For the text-containing cell, return its midpoint in (X, Y) coordinate format. 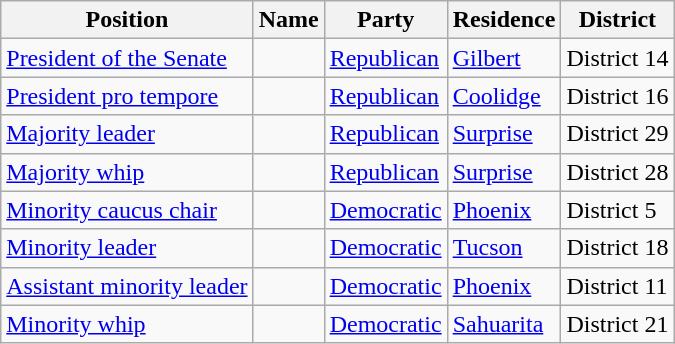
District 18 (618, 248)
Majority whip (127, 172)
Majority leader (127, 134)
Gilbert (504, 58)
Coolidge (504, 96)
Name (288, 20)
District 29 (618, 134)
Minority leader (127, 248)
Minority whip (127, 324)
District 21 (618, 324)
President pro tempore (127, 96)
President of the Senate (127, 58)
District 28 (618, 172)
Party (386, 20)
Sahuarita (504, 324)
Position (127, 20)
District 11 (618, 286)
District (618, 20)
Assistant minority leader (127, 286)
Minority caucus chair (127, 210)
District 16 (618, 96)
Tucson (504, 248)
District 5 (618, 210)
Residence (504, 20)
District 14 (618, 58)
